Capture the cell that displays the provided text and extract its (X, Y) central coordinate. 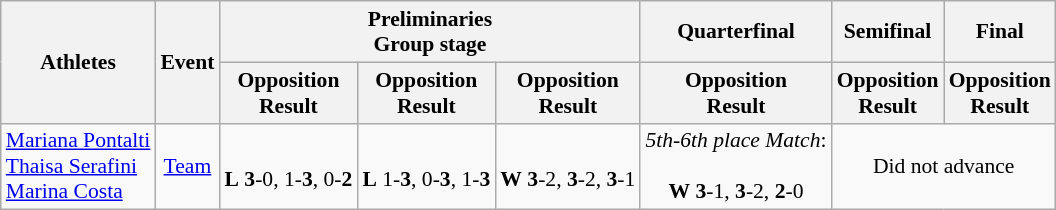
Event (187, 62)
Team (187, 166)
L 3-0, 1-3, 0-2 (288, 166)
Mariana PontaltiThaisa SerafiniMarina Costa (78, 166)
PreliminariesGroup stage (430, 32)
L 1-3, 0-3, 1-3 (426, 166)
5th-6th place Match:W 3-1, 3-2, 2-0 (736, 166)
Final (1000, 32)
Athletes (78, 62)
Semifinal (888, 32)
W 3-2, 3-2, 3-1 (568, 166)
Quarterfinal (736, 32)
Did not advance (944, 166)
